Locate the cell with the specified text and output its [X, Y] center coordinate. 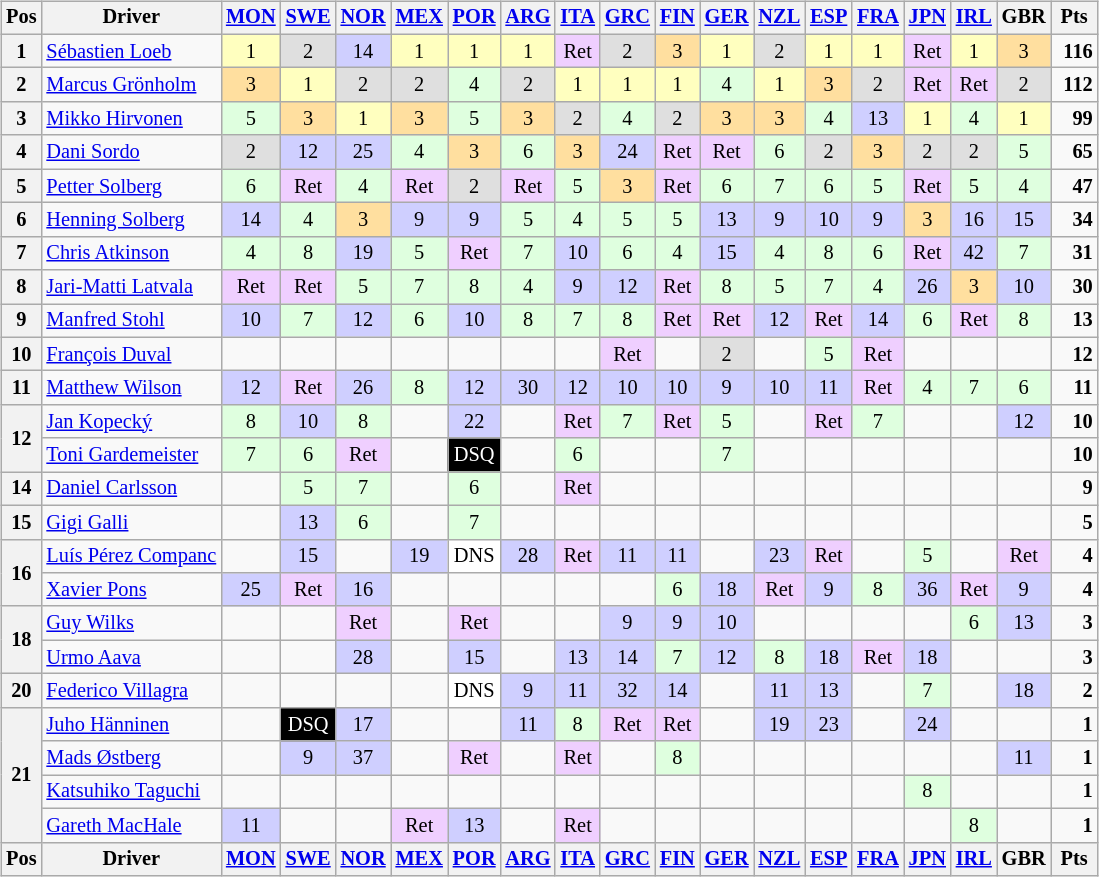
47 [1074, 186]
Jan Kopecký [131, 422]
Katsuhiko Taguchi [131, 792]
Daniel Carlsson [131, 489]
116 [1074, 51]
65 [1074, 152]
Federico Villagra [131, 691]
Mads Østberg [131, 758]
99 [1074, 119]
31 [1074, 253]
37 [364, 758]
Toni Gardemeister [131, 455]
Gareth MacHale [131, 825]
Marcus Grönholm [131, 85]
Chris Atkinson [131, 253]
22 [474, 422]
Gigi Galli [131, 522]
Henning Solberg [131, 220]
Petter Solberg [131, 186]
Mikko Hirvonen [131, 119]
Urmo Aava [131, 657]
20 [21, 691]
Jari-Matti Latvala [131, 287]
34 [1074, 220]
Xavier Pons [131, 590]
17 [364, 724]
Matthew Wilson [131, 388]
Sébastien Loeb [131, 51]
Juho Hänninen [131, 724]
32 [628, 691]
Dani Sordo [131, 152]
36 [928, 590]
Manfred Stohl [131, 321]
François Duval [131, 354]
21 [21, 774]
Luís Pérez Companc [131, 556]
112 [1074, 85]
42 [974, 253]
Guy Wilks [131, 623]
